Determine the (X, Y) coordinate at the center of the cell enclosing the given text.  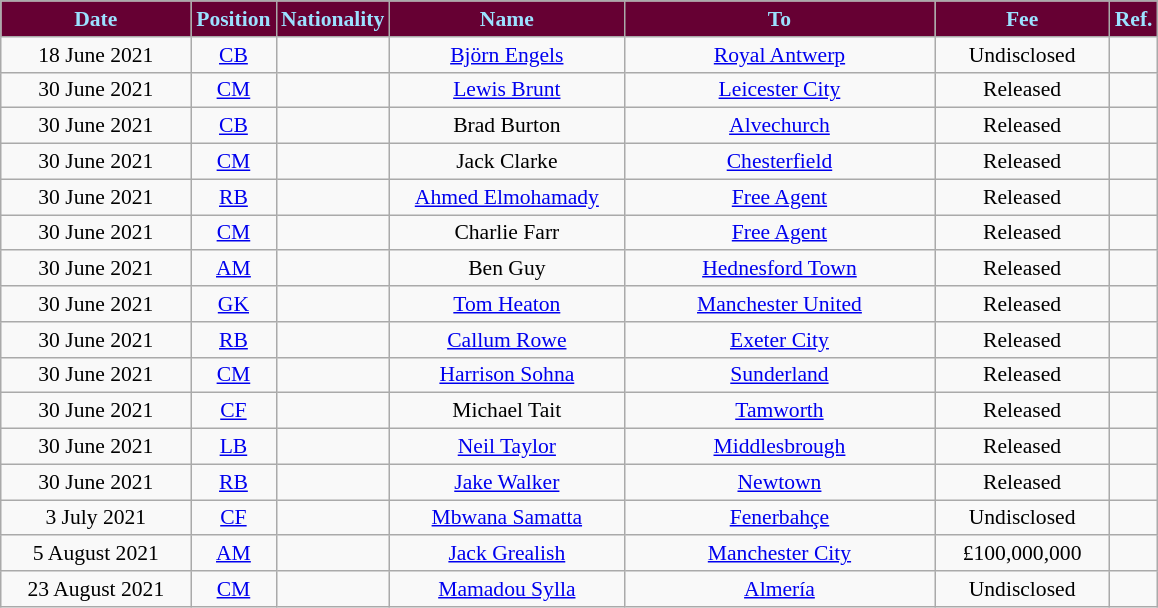
To (779, 19)
Sunderland (779, 375)
£100,000,000 (1022, 554)
Michael Tait (506, 411)
Manchester United (779, 304)
Björn Engels (506, 55)
Middlesbrough (779, 447)
3 July 2021 (96, 518)
18 June 2021 (96, 55)
Jack Clarke (506, 162)
Charlie Farr (506, 233)
23 August 2021 (96, 589)
Royal Antwerp (779, 55)
Lewis Brunt (506, 90)
Ref. (1134, 19)
Ben Guy (506, 269)
Nationality (332, 19)
Tom Heaton (506, 304)
Neil Taylor (506, 447)
Tamworth (779, 411)
Mbwana Samatta (506, 518)
Almería (779, 589)
Date (96, 19)
Jack Grealish (506, 554)
Fee (1022, 19)
Fenerbahçe (779, 518)
Mamadou Sylla (506, 589)
Ahmed Elmohamady (506, 197)
Hednesford Town (779, 269)
Name (506, 19)
Leicester City (779, 90)
Newtown (779, 482)
5 August 2021 (96, 554)
Harrison Sohna (506, 375)
Manchester City (779, 554)
Brad Burton (506, 126)
Position (234, 19)
LB (234, 447)
Exeter City (779, 340)
GK (234, 304)
Jake Walker (506, 482)
Callum Rowe (506, 340)
Chesterfield (779, 162)
Alvechurch (779, 126)
